Output the (X, Y) coordinate of the center of the cell containing the given text.  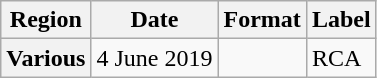
Label (341, 20)
4 June 2019 (154, 58)
RCA (341, 58)
Date (154, 20)
Various (46, 58)
Format (262, 20)
Region (46, 20)
